Scan for the cell matching the given text and deliver its [X, Y] coordinate at center. 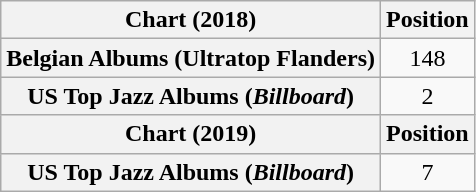
Chart (2018) [191, 20]
7 [428, 172]
148 [428, 58]
Belgian Albums (Ultratop Flanders) [191, 58]
Chart (2019) [191, 134]
2 [428, 96]
